Extract the [X, Y] coordinate from the center of the cell holding the provided text.  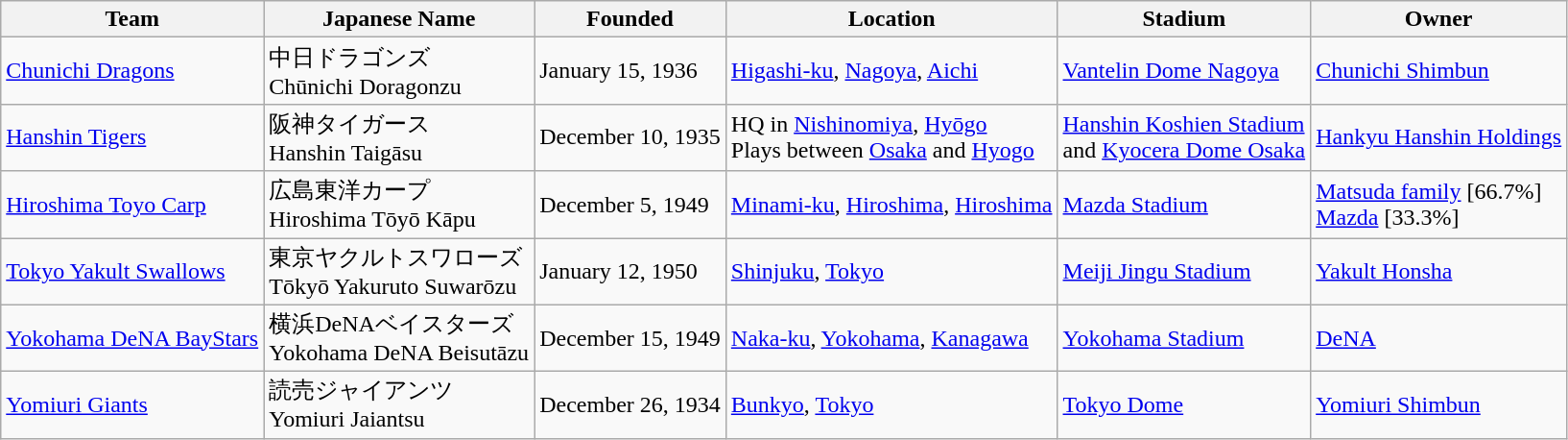
DeNA [1439, 338]
January 12, 1950 [630, 272]
January 15, 1936 [630, 71]
Matsuda family [66.7%]Mazda [33.3%] [1439, 205]
December 15, 1949 [630, 338]
東京ヤクルトスワローズ Tōkyō Yakuruto Suwarōzu [399, 272]
Owner [1439, 19]
Vantelin Dome Nagoya [1184, 71]
横浜DeNAベイスターズ Yokohama DeNA Beisutāzu [399, 338]
Location [891, 19]
Shinjuku, Tokyo [891, 272]
Hankyu Hanshin Holdings [1439, 137]
Tokyo Dome [1184, 405]
Hanshin Tigers [132, 137]
中日ドラゴンズ Chūnichi Doragonzu [399, 71]
HQ in Nishinomiya, HyōgoPlays between Osaka and Hyogo [891, 137]
Naka-ku, Yokohama, Kanagawa [891, 338]
読売ジャイアンツ Yomiuri Jaiantsu [399, 405]
Mazda Stadium [1184, 205]
Stadium [1184, 19]
Higashi-ku, Nagoya, Aichi [891, 71]
Founded [630, 19]
Team [132, 19]
Tokyo Yakult Swallows [132, 272]
December 26, 1934 [630, 405]
Meiji Jingu Stadium [1184, 272]
広島東洋カープ Hiroshima Tōyō Kāpu [399, 205]
Yokohama Stadium [1184, 338]
Yokohama DeNA BayStars [132, 338]
December 10, 1935 [630, 137]
Hiroshima Toyo Carp [132, 205]
Minami-ku, Hiroshima, Hiroshima [891, 205]
Yakult Honsha [1439, 272]
Yomiuri Shimbun [1439, 405]
Japanese Name [399, 19]
Chunichi Dragons [132, 71]
Hanshin Koshien Stadiumand Kyocera Dome Osaka [1184, 137]
Bunkyo, Tokyo [891, 405]
阪神タイガース Hanshin Taigāsu [399, 137]
December 5, 1949 [630, 205]
Yomiuri Giants [132, 405]
Chunichi Shimbun [1439, 71]
